Locate the cell with the specified text and output its (x, y) center coordinate. 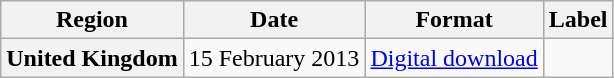
Date (274, 20)
Label (578, 20)
15 February 2013 (274, 58)
Digital download (454, 58)
Region (92, 20)
United Kingdom (92, 58)
Format (454, 20)
